For the text-containing cell, return its midpoint in (x, y) coordinate format. 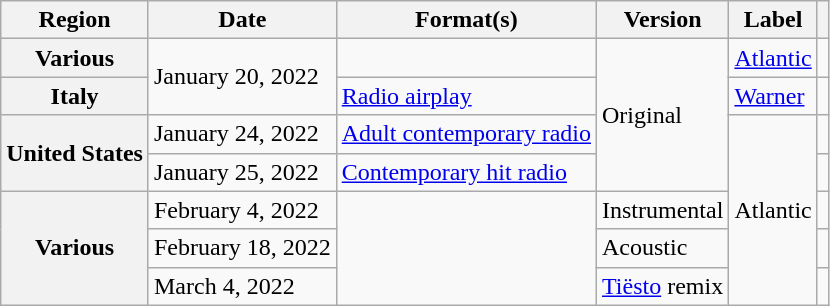
January 24, 2022 (242, 134)
Warner (773, 96)
United States (75, 153)
Instrumental (663, 210)
Tiësto remix (663, 286)
Radio airplay (466, 96)
Adult contemporary radio (466, 134)
Acoustic (663, 248)
Region (75, 20)
March 4, 2022 (242, 286)
Contemporary hit radio (466, 172)
Date (242, 20)
Format(s) (466, 20)
Italy (75, 96)
February 18, 2022 (242, 248)
Version (663, 20)
Label (773, 20)
January 25, 2022 (242, 172)
January 20, 2022 (242, 77)
February 4, 2022 (242, 210)
Original (663, 115)
